Provide the (x, y) coordinate of the cell's center where the given text is located.  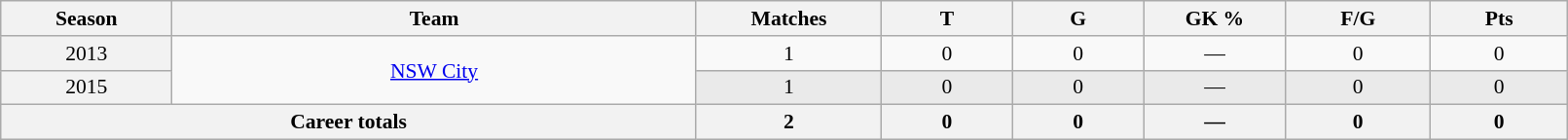
T (948, 18)
Team (434, 18)
G (1078, 18)
2015 (87, 87)
Matches (788, 18)
Pts (1499, 18)
F/G (1358, 18)
NSW City (434, 70)
Season (87, 18)
2013 (87, 53)
GK % (1215, 18)
Career totals (348, 122)
2 (788, 122)
